Capture the cell that displays the provided text and extract its [x, y] central coordinate. 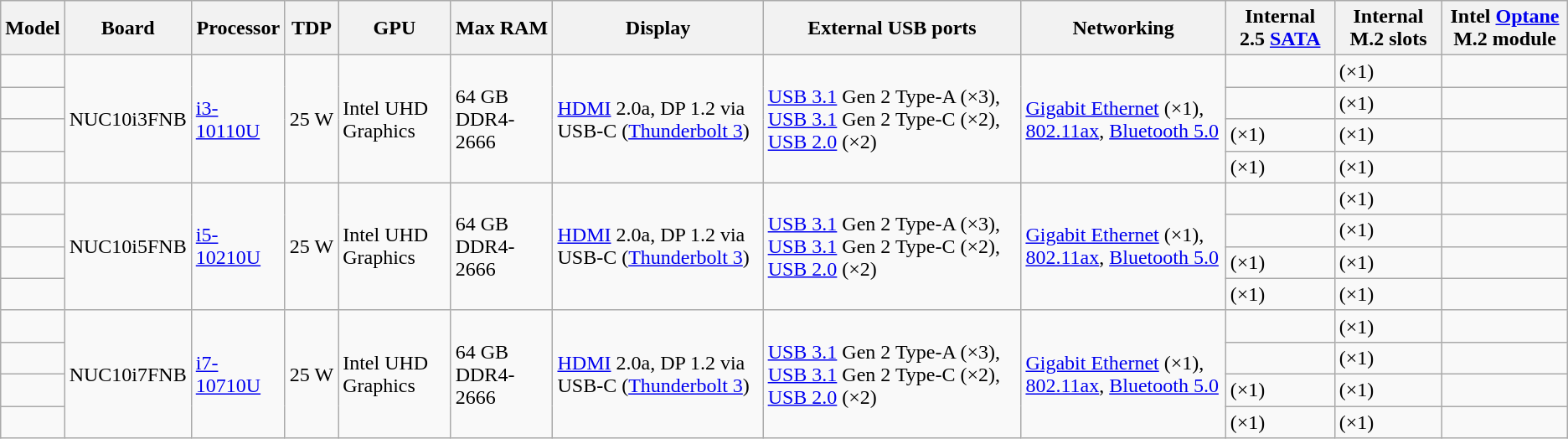
Networking [1123, 28]
i7-10710U [238, 374]
Internal 2.5 SATA [1280, 28]
NUC10i7FNB [127, 374]
Processor [238, 28]
NUC10i3FNB [127, 119]
Max RAM [502, 28]
i3-10110U [238, 119]
Display [658, 28]
TDP [312, 28]
Model [33, 28]
Intel Optane M.2 module [1504, 28]
GPU [395, 28]
i5-10210U [238, 246]
Internal M.2 slots [1389, 28]
NUC10i5FNB [127, 246]
Board [127, 28]
External USB ports [892, 28]
